Detect which cell encompasses the target text, then output its [X, Y] center coordinate. 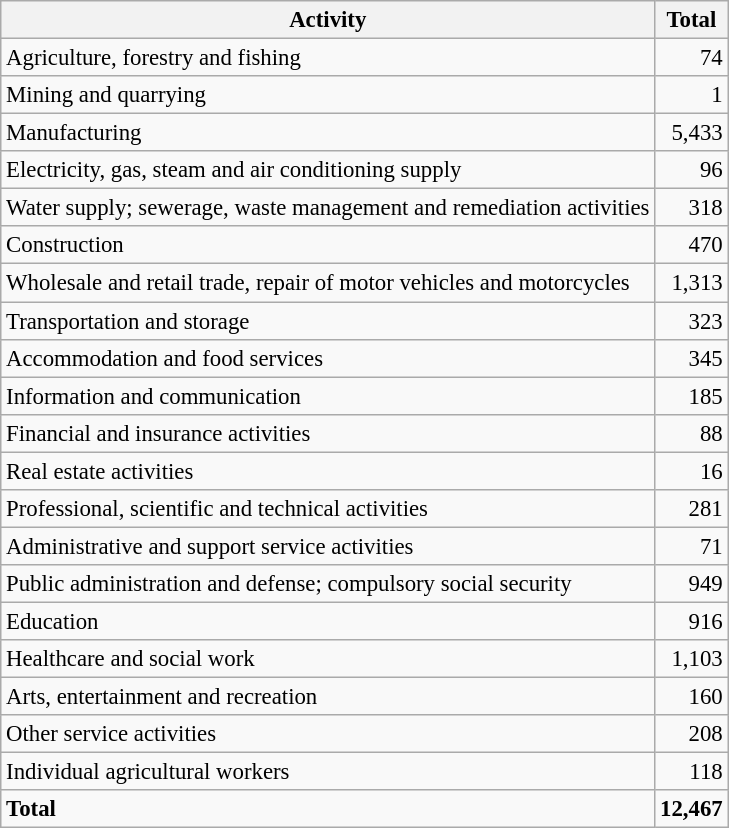
Water supply; sewerage, waste management and remediation activities [328, 208]
Transportation and storage [328, 321]
Individual agricultural workers [328, 772]
Activity [328, 20]
208 [692, 734]
318 [692, 208]
1,103 [692, 659]
Wholesale and retail trade, repair of motor vehicles and motorcycles [328, 283]
470 [692, 245]
949 [692, 584]
16 [692, 471]
Construction [328, 245]
Professional, scientific and technical activities [328, 509]
Other service activities [328, 734]
5,433 [692, 133]
Mining and quarrying [328, 95]
Administrative and support service activities [328, 546]
916 [692, 621]
Real estate activities [328, 471]
88 [692, 433]
345 [692, 358]
281 [692, 509]
Healthcare and social work [328, 659]
Agriculture, forestry and fishing [328, 58]
74 [692, 58]
1 [692, 95]
Accommodation and food services [328, 358]
Manufacturing [328, 133]
96 [692, 170]
185 [692, 396]
1,313 [692, 283]
12,467 [692, 809]
71 [692, 546]
Electricity, gas, steam and air conditioning supply [328, 170]
323 [692, 321]
160 [692, 697]
118 [692, 772]
Arts, entertainment and recreation [328, 697]
Education [328, 621]
Public administration and defense; compulsory social security [328, 584]
Financial and insurance activities [328, 433]
Information and communication [328, 396]
